Extract the [X, Y] coordinate from the center of the cell holding the provided text.  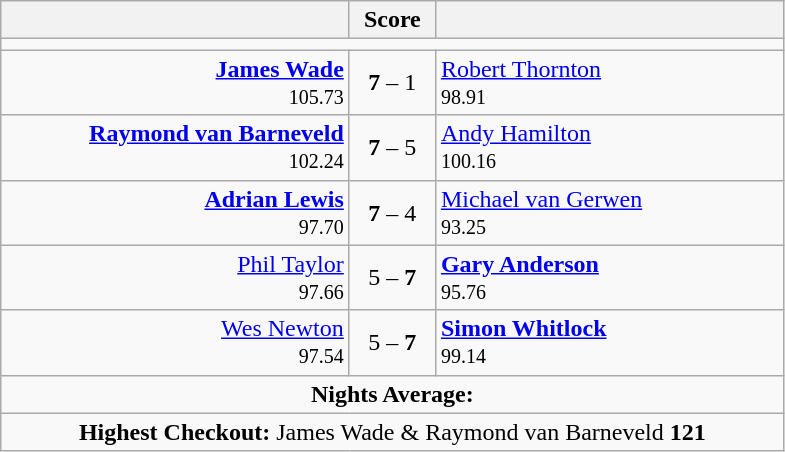
James Wade 105.73 [176, 82]
Robert Thornton 98.91 [610, 82]
7 – 4 [392, 212]
Nights Average: [392, 394]
Adrian Lewis 97.70 [176, 212]
Gary Anderson 95.76 [610, 278]
Wes Newton 97.54 [176, 342]
Andy Hamilton 100.16 [610, 148]
Highest Checkout: James Wade & Raymond van Barneveld 121 [392, 432]
Michael van Gerwen 93.25 [610, 212]
7 – 5 [392, 148]
Score [392, 20]
Simon Whitlock 99.14 [610, 342]
Raymond van Barneveld 102.24 [176, 148]
7 – 1 [392, 82]
Phil Taylor 97.66 [176, 278]
